Identify which cell holds the provided text, then report its (x, y) central coordinate. 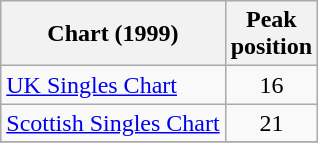
Peakposition (271, 34)
Scottish Singles Chart (113, 123)
UK Singles Chart (113, 85)
16 (271, 85)
Chart (1999) (113, 34)
21 (271, 123)
